Locate the cell with the specified text and output its [x, y] center coordinate. 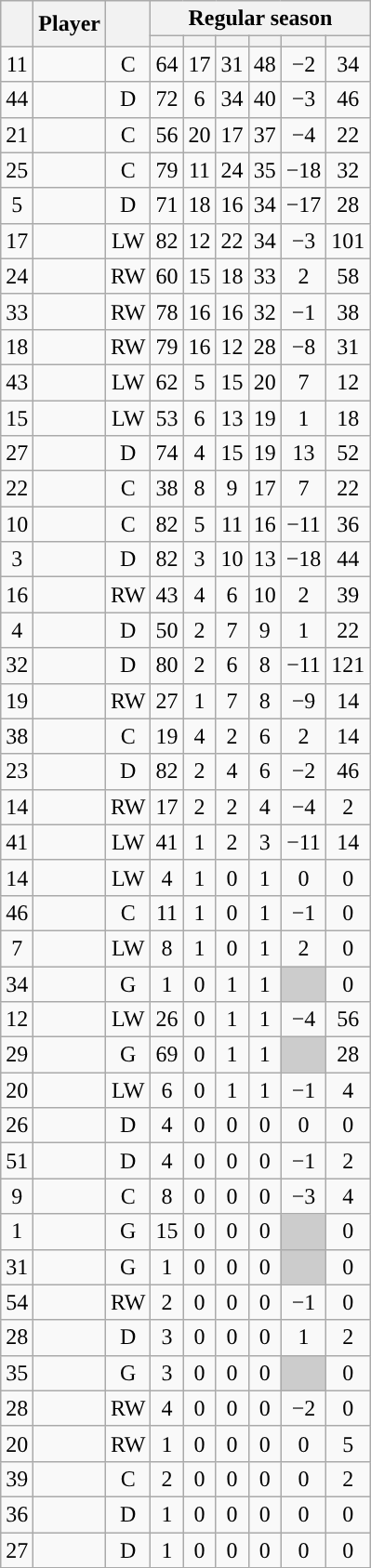
−8 [303, 347]
53 [167, 417]
101 [348, 241]
23 [17, 771]
71 [167, 205]
60 [167, 276]
25 [17, 170]
80 [167, 665]
62 [167, 382]
50 [167, 630]
72 [167, 99]
51 [17, 1161]
64 [167, 64]
48 [264, 64]
40 [264, 99]
52 [348, 454]
Player [70, 24]
21 [17, 135]
58 [348, 276]
54 [17, 1302]
−9 [303, 701]
29 [17, 1055]
37 [264, 135]
69 [167, 1055]
−17 [303, 205]
74 [167, 454]
Regular season [260, 19]
78 [167, 311]
121 [348, 665]
